Detect which cell encompasses the target text, then output its [x, y] center coordinate. 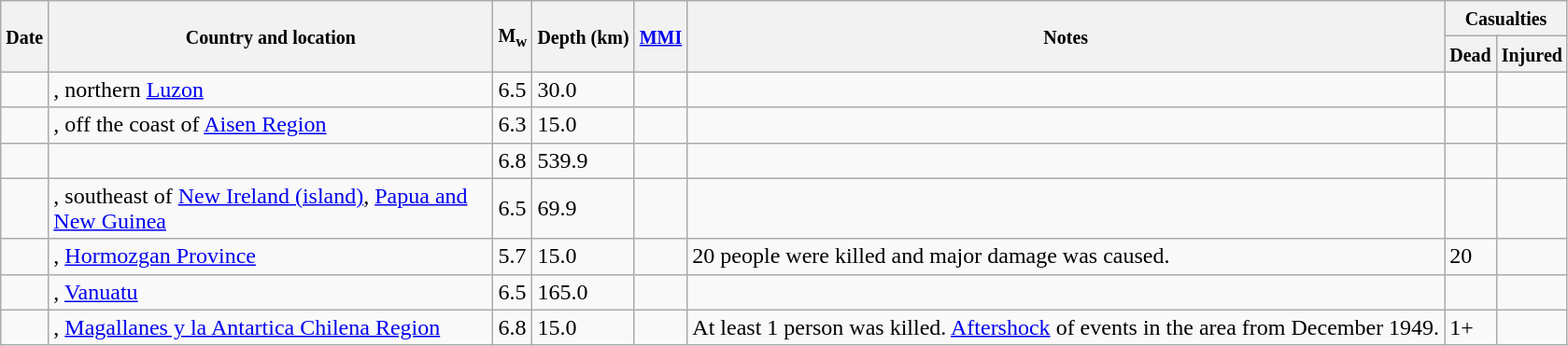
Country and location [271, 36]
At least 1 person was killed. Aftershock of events in the area from December 1949. [1067, 327]
20 people were killed and major damage was caused. [1067, 256]
Depth (km) [583, 36]
6.3 [513, 125]
539.9 [583, 160]
30.0 [583, 90]
Dead [1471, 54]
, Hormozgan Province [271, 256]
Date [24, 36]
69.9 [583, 209]
Mw [513, 36]
, off the coast of Aisen Region [271, 125]
5.7 [513, 256]
, northern Luzon [271, 90]
Casualties [1506, 19]
Notes [1067, 36]
Injured [1532, 54]
MMI [661, 36]
, southeast of New Ireland (island), Papua and New Guinea [271, 209]
165.0 [583, 292]
20 [1471, 256]
1+ [1471, 327]
, Magallanes y la Antartica Chilena Region [271, 327]
, Vanuatu [271, 292]
